For the text-containing cell, return its midpoint in (x, y) coordinate format. 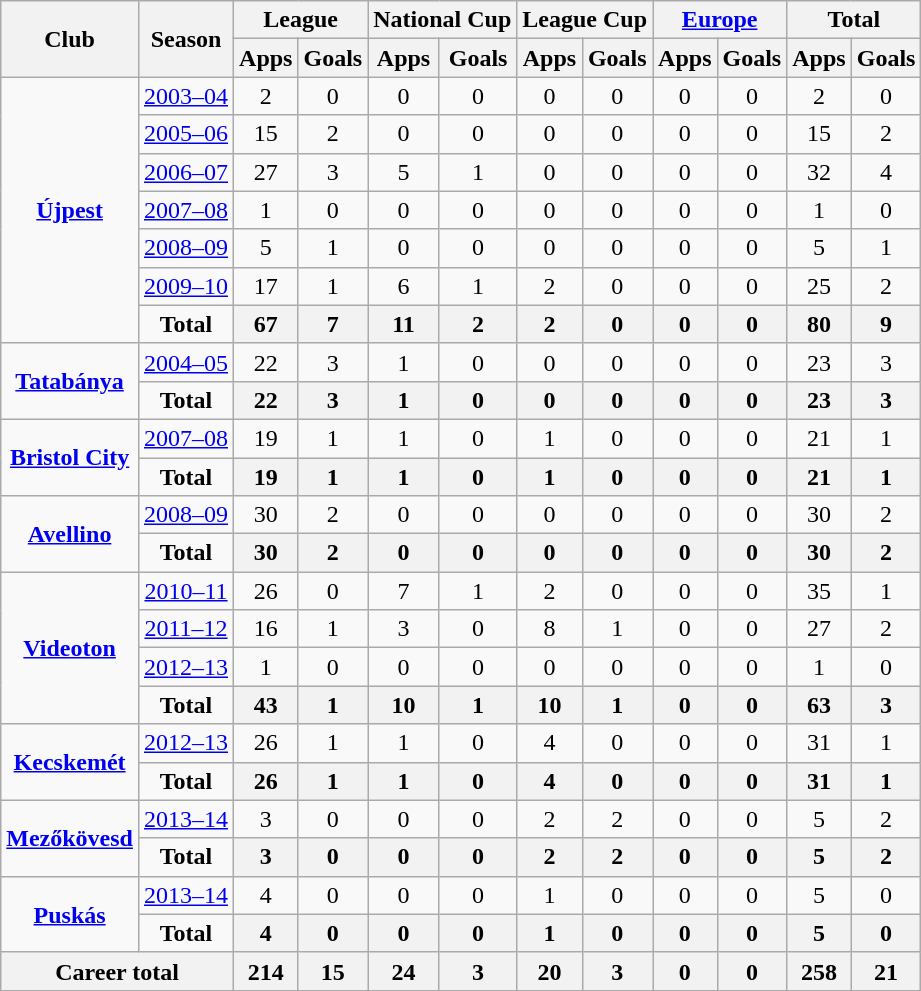
Season (186, 39)
Mezőkövesd (70, 838)
9 (886, 324)
2011–12 (186, 629)
32 (819, 172)
16 (266, 629)
Bristol City (70, 457)
2009–10 (186, 286)
25 (819, 286)
2004–05 (186, 362)
Club (70, 39)
2006–07 (186, 172)
Újpest (70, 210)
43 (266, 705)
11 (404, 324)
Kecskemét (70, 762)
2003–04 (186, 96)
Europe (720, 20)
Puskás (70, 914)
8 (550, 629)
Tatabánya (70, 381)
214 (266, 971)
20 (550, 971)
National Cup (442, 20)
2005–06 (186, 134)
24 (404, 971)
Avellino (70, 534)
80 (819, 324)
6 (404, 286)
35 (819, 591)
2010–11 (186, 591)
League Cup (585, 20)
Videoton (70, 648)
17 (266, 286)
Career total (118, 971)
League (301, 20)
67 (266, 324)
258 (819, 971)
63 (819, 705)
